Detect which cell encompasses the target text, then output its (x, y) center coordinate. 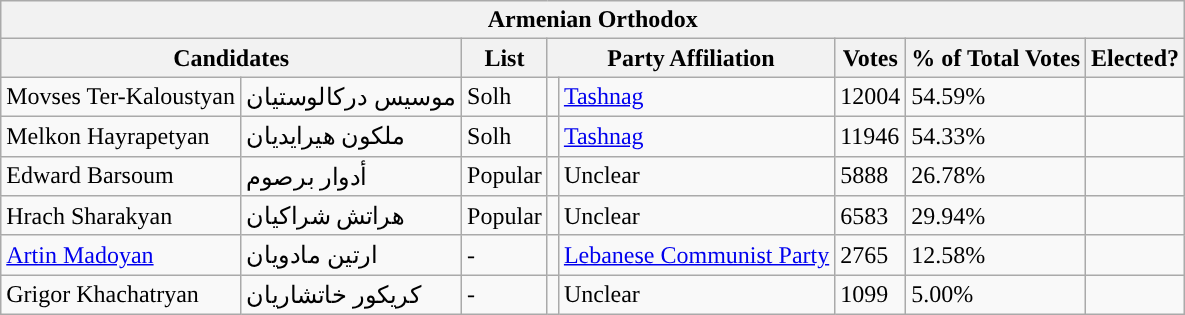
11946 (870, 136)
موسيس دركالوستيان (352, 97)
Grigor Khachatryan (121, 295)
5.00% (996, 295)
54.33% (996, 136)
ملكون هيرايديان (352, 136)
29.94% (996, 216)
هراتش شراكيان (352, 216)
Armenian Orthodox (593, 20)
Party Affiliation (690, 58)
% of Total Votes (996, 58)
Edward Barsoum (121, 176)
Melkon Hayrapetyan (121, 136)
12004 (870, 97)
6583 (870, 216)
Hrach Sharakyan (121, 216)
Elected? (1136, 58)
Movses Ter-Kaloustyan (121, 97)
Artin Madoyan (121, 255)
26.78% (996, 176)
12.58% (996, 255)
ارتين مادويان (352, 255)
2765 (870, 255)
5888 (870, 176)
1099 (870, 295)
Votes (870, 58)
54.59% (996, 97)
كريكور خاتشاريان (352, 295)
Lebanese Communist Party (696, 255)
List (505, 58)
Candidates (232, 58)
أدوار برصوم (352, 176)
